Extract the [X, Y] coordinate from the center of the cell holding the provided text.  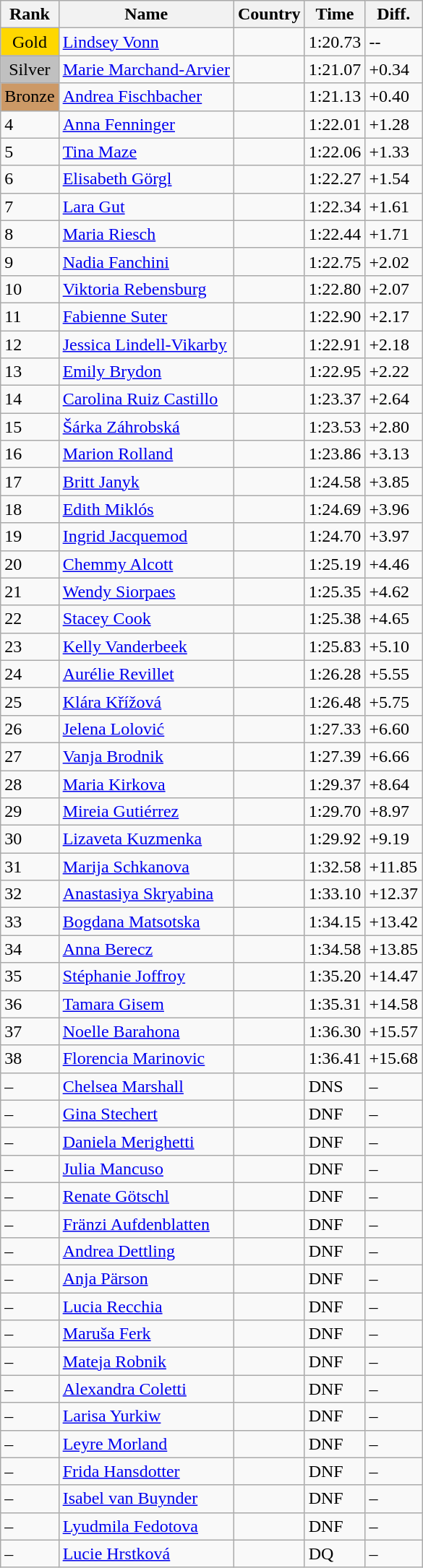
16 [30, 454]
Daniela Merighetti [146, 1141]
Aurélie Revillet [146, 674]
1:25.83 [335, 646]
37 [30, 1031]
1:22.27 [335, 179]
+15.68 [393, 1059]
1:24.69 [335, 509]
11 [30, 316]
Andrea Fischbacher [146, 97]
+3.96 [393, 509]
Lucia Recchia [146, 1307]
Gold [30, 42]
1:35.20 [335, 976]
+4.62 [393, 592]
Elisabeth Görgl [146, 179]
1:25.38 [335, 619]
1:29.37 [335, 784]
1:22.95 [335, 372]
+1.28 [393, 124]
1:26.28 [335, 674]
+2.02 [393, 261]
1:34.58 [335, 949]
Chelsea Marshall [146, 1086]
+8.64 [393, 784]
Stéphanie Joffroy [146, 976]
+4.46 [393, 564]
Marion Rolland [146, 454]
Bronze [30, 97]
1:22.90 [335, 316]
Jessica Lindell-Vikarby [146, 345]
Emily Brydon [146, 372]
+2.07 [393, 289]
Leyre Morland [146, 1444]
+3.85 [393, 482]
Chemmy Alcott [146, 564]
+5.55 [393, 674]
Mateja Robnik [146, 1361]
1:29.70 [335, 812]
1:22.44 [335, 234]
1:22.91 [335, 345]
21 [30, 592]
+3.13 [393, 454]
+6.66 [393, 756]
1:33.10 [335, 894]
+14.47 [393, 976]
+15.57 [393, 1031]
+2.80 [393, 427]
Anja Pärson [146, 1279]
+0.40 [393, 97]
Kelly Vanderbeek [146, 646]
Viktoria Rebensburg [146, 289]
1:29.92 [335, 839]
31 [30, 867]
17 [30, 482]
Anastasiya Skryabina [146, 894]
Maruša Ferk [146, 1334]
1:35.31 [335, 1004]
30 [30, 839]
+1.71 [393, 234]
+5.10 [393, 646]
12 [30, 345]
Julia Mancuso [146, 1169]
Noelle Barahona [146, 1031]
27 [30, 756]
Lucie Hrstková [146, 1554]
6 [30, 179]
Rank [30, 14]
20 [30, 564]
+5.75 [393, 701]
1:26.48 [335, 701]
Britt Janyk [146, 482]
1:22.01 [335, 124]
28 [30, 784]
Fabienne Suter [146, 316]
Alexandra Coletti [146, 1389]
Stacey Cook [146, 619]
33 [30, 922]
1:24.58 [335, 482]
Carolina Ruiz Castillo [146, 399]
1:22.06 [335, 152]
1:24.70 [335, 537]
1:23.86 [335, 454]
Country [269, 14]
36 [30, 1004]
35 [30, 976]
+13.85 [393, 949]
13 [30, 372]
Šárka Záhrobská [146, 427]
10 [30, 289]
DNS [335, 1086]
19 [30, 537]
Marie Marchand-Arvier [146, 69]
25 [30, 701]
8 [30, 234]
18 [30, 509]
+14.58 [393, 1004]
Name [146, 14]
Isabel van Buynder [146, 1499]
14 [30, 399]
+2.22 [393, 372]
Mireia Gutiérrez [146, 812]
Frida Hansdotter [146, 1471]
9 [30, 261]
+1.54 [393, 179]
Silver [30, 69]
+13.42 [393, 922]
Fränzi Aufdenblatten [146, 1224]
Wendy Siorpaes [146, 592]
Lara Gut [146, 207]
1:25.19 [335, 564]
22 [30, 619]
32 [30, 894]
4 [30, 124]
1:36.30 [335, 1031]
+0.34 [393, 69]
7 [30, 207]
+1.61 [393, 207]
Bogdana Matsotska [146, 922]
23 [30, 646]
Maria Riesch [146, 234]
1:36.41 [335, 1059]
1:27.33 [335, 729]
1:32.58 [335, 867]
+3.97 [393, 537]
Tamara Gisem [146, 1004]
+2.18 [393, 345]
+1.33 [393, 152]
Gina Stechert [146, 1114]
Florencia Marinovic [146, 1059]
+9.19 [393, 839]
Marija Schkanova [146, 867]
Lindsey Vonn [146, 42]
Ingrid Jacquemod [146, 537]
Anna Berecz [146, 949]
Renate Götschl [146, 1196]
+2.64 [393, 399]
5 [30, 152]
1:27.39 [335, 756]
1:22.80 [335, 289]
Lizaveta Kuzmenka [146, 839]
+4.65 [393, 619]
1:20.73 [335, 42]
1:23.37 [335, 399]
1:21.13 [335, 97]
+12.37 [393, 894]
Edith Miklós [146, 509]
Diff. [393, 14]
34 [30, 949]
26 [30, 729]
Tina Maze [146, 152]
15 [30, 427]
1:34.15 [335, 922]
-- [393, 42]
38 [30, 1059]
24 [30, 674]
Nadia Fanchini [146, 261]
1:22.34 [335, 207]
Maria Kirkova [146, 784]
1:22.75 [335, 261]
1:25.35 [335, 592]
1:23.53 [335, 427]
Vanja Brodnik [146, 756]
Time [335, 14]
DQ [335, 1554]
+8.97 [393, 812]
Jelena Lolović [146, 729]
1:21.07 [335, 69]
Andrea Dettling [146, 1252]
Klára Křížová [146, 701]
29 [30, 812]
+11.85 [393, 867]
Lyudmila Fedotova [146, 1526]
+6.60 [393, 729]
+2.17 [393, 316]
Larisa Yurkiw [146, 1416]
Anna Fenninger [146, 124]
